Extract the (X, Y) coordinate from the center of the cell holding the provided text.  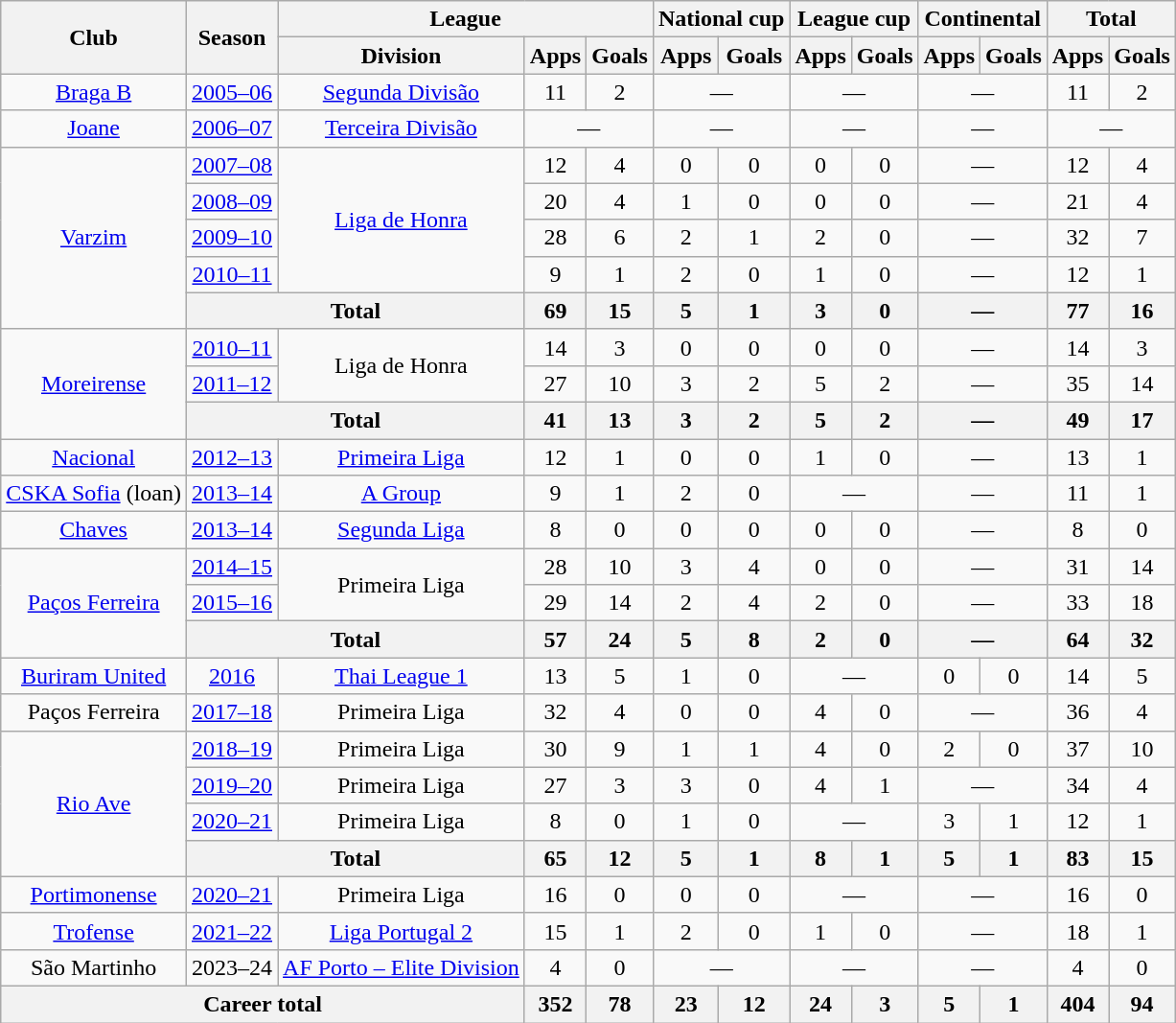
Chaves (94, 530)
77 (1077, 311)
A Group (402, 494)
Nacional (94, 457)
Liga Portugal 2 (402, 931)
Segunda Divisão (402, 92)
17 (1142, 420)
Portimonense (94, 895)
Braga B (94, 92)
21 (1077, 201)
65 (555, 858)
São Martinho (94, 967)
2016 (232, 676)
2009–10 (232, 238)
Moreirense (94, 384)
Terceira Divisão (402, 128)
64 (1077, 639)
2005–06 (232, 92)
6 (620, 238)
31 (1077, 567)
Division (402, 56)
78 (620, 1004)
41 (555, 420)
35 (1077, 384)
CSKA Sofia (loan) (94, 494)
2021–22 (232, 931)
57 (555, 639)
83 (1077, 858)
2011–12 (232, 384)
34 (1077, 785)
League (466, 19)
Varzim (94, 238)
2018–19 (232, 749)
30 (555, 749)
7 (1142, 238)
404 (1077, 1004)
36 (1077, 712)
23 (685, 1004)
2008–09 (232, 201)
33 (1077, 603)
Trofense (94, 931)
League cup (854, 19)
352 (555, 1004)
Season (232, 37)
2006–07 (232, 128)
Career total (263, 1004)
2017–18 (232, 712)
2023–24 (232, 967)
Thai League 1 (402, 676)
Segunda Liga (402, 530)
2007–08 (232, 165)
2014–15 (232, 567)
37 (1077, 749)
National cup (721, 19)
Rio Ave (94, 803)
2019–20 (232, 785)
AF Porto – Elite Division (402, 967)
Buriram United (94, 676)
69 (555, 311)
Joane (94, 128)
94 (1142, 1004)
Continental (982, 19)
2012–13 (232, 457)
29 (555, 603)
49 (1077, 420)
Club (94, 37)
2015–16 (232, 603)
20 (555, 201)
